Provide the (x, y) coordinate of the cell's center where the given text is located.  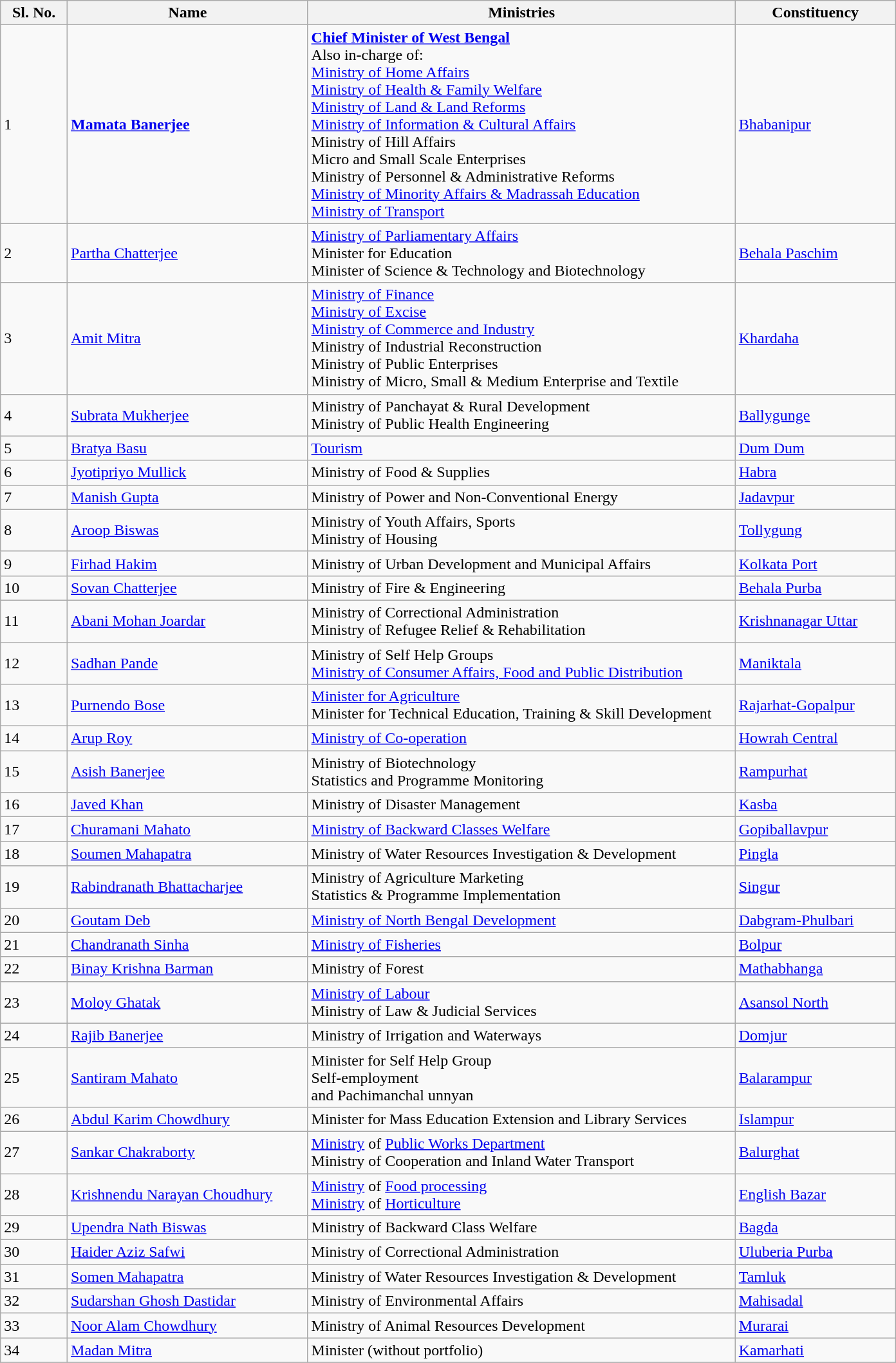
Kolkata Port (815, 563)
Balarampur (815, 1077)
Abani Mohan Joardar (188, 621)
Ministry of Fisheries (521, 945)
Ministry of Animal Resources Development (521, 1326)
Firhad Hakim (188, 563)
Howrah Central (815, 738)
2 (34, 253)
Ballygunge (815, 415)
Singur (815, 887)
Asansol North (815, 1002)
Arup Roy (188, 738)
Madan Mitra (188, 1350)
Moloy Ghatak (188, 1002)
27 (34, 1152)
Ministry of Environmental Affairs (521, 1301)
Ministry of Backward Classes Welfare (521, 829)
Purnendo Bose (188, 706)
25 (34, 1077)
Islampur (815, 1119)
Pingla (815, 854)
Dabgram-Phulbari (815, 920)
Ministry of Public Works DepartmentMinistry of Cooperation and Inland Water Transport (521, 1152)
Aroop Biswas (188, 531)
Subrata Mukherjee (188, 415)
Rajib Banerjee (188, 1035)
Abdul Karim Chowdhury (188, 1119)
Ministry of Panchayat & Rural DevelopmentMinistry of Public Health Engineering (521, 415)
33 (34, 1326)
21 (34, 945)
Kasba (815, 805)
10 (34, 588)
Tourism (521, 448)
29 (34, 1228)
Habra (815, 473)
Santiram Mahato (188, 1077)
Haider Aziz Safwi (188, 1252)
Jadavpur (815, 497)
Jyotipriyo Mullick (188, 473)
Ministry of Forest (521, 969)
Bratya Basu (188, 448)
Domjur (815, 1035)
Ministry of Self Help GroupsMinistry of Consumer Affairs, Food and Public Distribution (521, 663)
Ministry of Urban Development and Municipal Affairs (521, 563)
Ministry of Irrigation and Waterways (521, 1035)
Ministry of Food & Supplies (521, 473)
Rajarhat-Gopalpur (815, 706)
16 (34, 805)
5 (34, 448)
34 (34, 1350)
Sankar Chakraborty (188, 1152)
Krishnanagar Uttar (815, 621)
Name (188, 13)
Minister (without portfolio) (521, 1350)
Ministry of North Bengal Development (521, 920)
Noor Alam Chowdhury (188, 1326)
Sl. No. (34, 13)
Partha Chatterjee (188, 253)
7 (34, 497)
Minister for Agriculture Minister for Technical Education, Training & Skill Development (521, 706)
Tollygung (815, 531)
Sadhan Pande (188, 663)
Somen Mahapatra (188, 1277)
Ministry of BiotechnologyStatistics and Programme Monitoring (521, 771)
Ministry of Food processingMinistry of Horticulture (521, 1194)
Manish Gupta (188, 497)
Ministries (521, 13)
15 (34, 771)
Tamluk (815, 1277)
Minister for Mass Education Extension and Library Services (521, 1119)
Maniktala (815, 663)
Ministry of Fire & Engineering (521, 588)
Ministry of LabourMinistry of Law & Judicial Services (521, 1002)
Amit Mitra (188, 339)
Ministry of Disaster Management (521, 805)
Chandranath Sinha (188, 945)
Behala Purba (815, 588)
Javed Khan (188, 805)
Minister for Self Help Group Self-employment and Pachimanchal unnyan (521, 1077)
Ministry of Co-operation (521, 738)
English Bazar (815, 1194)
14 (34, 738)
31 (34, 1277)
28 (34, 1194)
12 (34, 663)
Murarai (815, 1326)
Sudarshan Ghosh Dastidar (188, 1301)
Behala Paschim (815, 253)
Dum Dum (815, 448)
Churamani Mahato (188, 829)
30 (34, 1252)
Bolpur (815, 945)
Ministry of Correctional AdministrationMinistry of Refugee Relief & Rehabilitation (521, 621)
23 (34, 1002)
13 (34, 706)
Mamata Banerjee (188, 124)
Bhabanipur (815, 124)
Krishnendu Narayan Choudhury (188, 1194)
22 (34, 969)
Ministry of Agriculture MarketingStatistics & Programme Implementation (521, 887)
4 (34, 415)
3 (34, 339)
24 (34, 1035)
Ministry of Correctional Administration (521, 1252)
9 (34, 563)
20 (34, 920)
Ministry of Youth Affairs, SportsMinistry of Housing (521, 531)
Binay Krishna Barman (188, 969)
17 (34, 829)
Goutam Deb (188, 920)
Asish Banerjee (188, 771)
8 (34, 531)
Rampurhat (815, 771)
32 (34, 1301)
Bagda (815, 1228)
Uluberia Purba (815, 1252)
Mathabhanga (815, 969)
18 (34, 854)
Kamarhati (815, 1350)
Sovan Chatterjee (188, 588)
11 (34, 621)
Khardaha (815, 339)
Rabindranath Bhattacharjee (188, 887)
1 (34, 124)
Balurghat (815, 1152)
6 (34, 473)
Constituency (815, 13)
Ministry of Power and Non-Conventional Energy (521, 497)
Soumen Mahapatra (188, 854)
26 (34, 1119)
Upendra Nath Biswas (188, 1228)
Ministry of Backward Class Welfare (521, 1228)
19 (34, 887)
Mahisadal (815, 1301)
Gopiballavpur (815, 829)
Ministry of Parliamentary AffairsMinister for EducationMinister of Science & Technology and Biotechnology (521, 253)
